Scan for the cell matching the given text and deliver its [X, Y] coordinate at center. 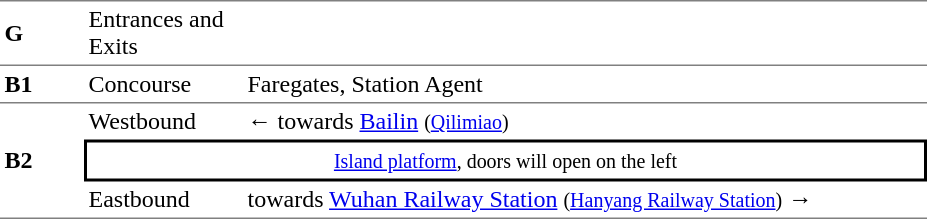
Concourse [164, 83]
Faregates, Station Agent [585, 83]
B2 [42, 160]
G [42, 32]
B1 [42, 83]
← towards Bailin (Qilimiao) [585, 121]
Westbound [164, 121]
Island platform, doors will open on the left [506, 161]
Entrances and Exits [164, 32]
